Provide the [X, Y] coordinate of the cell's center where the given text is located.  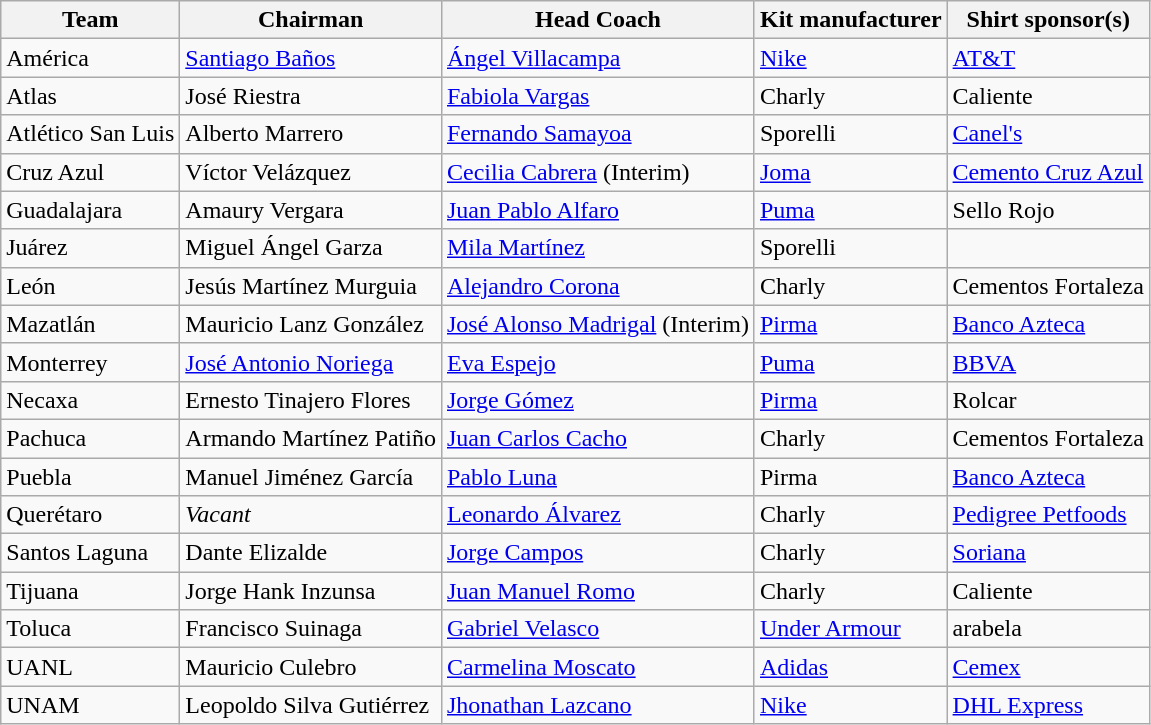
Shirt sponsor(s) [1048, 20]
Chairman [311, 20]
José Antonio Noriega [311, 362]
Atlas [90, 96]
UNAM [90, 705]
América [90, 58]
Fernando Samayoa [598, 134]
Pachuca [90, 438]
Jorge Hank Inzunsa [311, 591]
José Riestra [311, 96]
Juárez [90, 248]
Jhonathan Lazcano [598, 705]
Jorge Campos [598, 553]
Soriana [1048, 553]
Team [90, 20]
Juan Manuel Romo [598, 591]
Cemex [1048, 667]
UANL [90, 667]
Gabriel Velasco [598, 629]
Leopoldo Silva Gutiérrez [311, 705]
Alberto Marrero [311, 134]
Atlético San Luis [90, 134]
Necaxa [90, 400]
Toluca [90, 629]
Tijuana [90, 591]
Canel's [1048, 134]
Armando Martínez Patiño [311, 438]
Under Armour [850, 629]
Mila Martínez [598, 248]
Sello Rojo [1048, 210]
Víctor Velázquez [311, 172]
Mauricio Culebro [311, 667]
Cemento Cruz Azul [1048, 172]
Cecilia Cabrera (Interim) [598, 172]
arabela [1048, 629]
Jesús Martínez Murguia [311, 286]
León [90, 286]
Ernesto Tinajero Flores [311, 400]
Francisco Suinaga [311, 629]
AT&T [1048, 58]
Cruz Azul [90, 172]
Ángel Villacampa [598, 58]
Manuel Jiménez García [311, 477]
Eva Espejo [598, 362]
Pedigree Petfoods [1048, 515]
Pablo Luna [598, 477]
Dante Elizalde [311, 553]
Juan Carlos Cacho [598, 438]
Mauricio Lanz González [311, 324]
José Alonso Madrigal (Interim) [598, 324]
DHL Express [1048, 705]
Alejandro Corona [598, 286]
Rolcar [1048, 400]
Adidas [850, 667]
Kit manufacturer [850, 20]
Amaury Vergara [311, 210]
Santos Laguna [90, 553]
Querétaro [90, 515]
Puebla [90, 477]
Guadalajara [90, 210]
Vacant [311, 515]
Jorge Gómez [598, 400]
Miguel Ángel Garza [311, 248]
Monterrey [90, 362]
Fabiola Vargas [598, 96]
Carmelina Moscato [598, 667]
Joma [850, 172]
Juan Pablo Alfaro [598, 210]
Leonardo Álvarez [598, 515]
Mazatlán [90, 324]
BBVA [1048, 362]
Santiago Baños [311, 58]
Head Coach [598, 20]
